Return [x, y] of the center of cell containing provided text 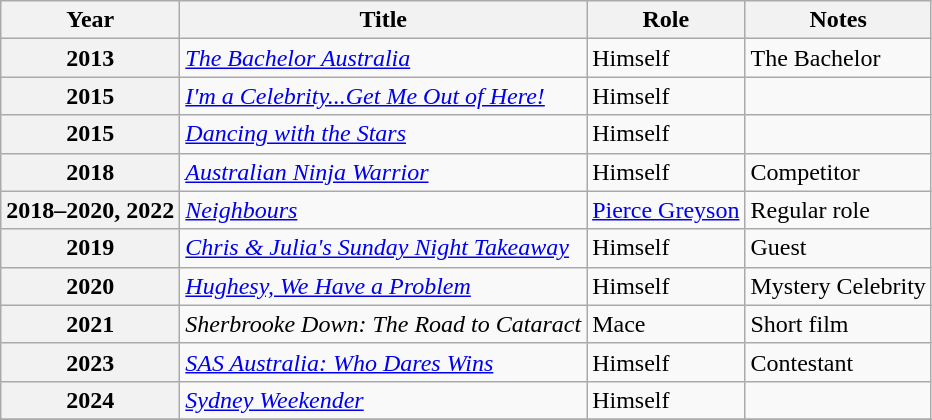
2013 [90, 58]
Dancing with the Stars [384, 134]
2020 [90, 286]
2024 [90, 400]
Pierce Greyson [666, 210]
2018 [90, 172]
Title [384, 20]
Hughesy, We Have a Problem [384, 286]
Notes [838, 20]
SAS Australia: Who Dares Wins [384, 362]
Role [666, 20]
2018–2020, 2022 [90, 210]
Mace [666, 324]
Contestant [838, 362]
2023 [90, 362]
Chris & Julia's Sunday Night Takeaway [384, 248]
Australian Ninja Warrior [384, 172]
The Bachelor Australia [384, 58]
Sydney Weekender [384, 400]
Competitor [838, 172]
The Bachelor [838, 58]
Sherbrooke Down: The Road to Cataract [384, 324]
Regular role [838, 210]
Short film [838, 324]
Mystery Celebrity [838, 286]
2021 [90, 324]
Guest [838, 248]
I'm a Celebrity...Get Me Out of Here! [384, 96]
Neighbours [384, 210]
2019 [90, 248]
Year [90, 20]
